Scan for the cell matching the given text and deliver its [X, Y] coordinate at center. 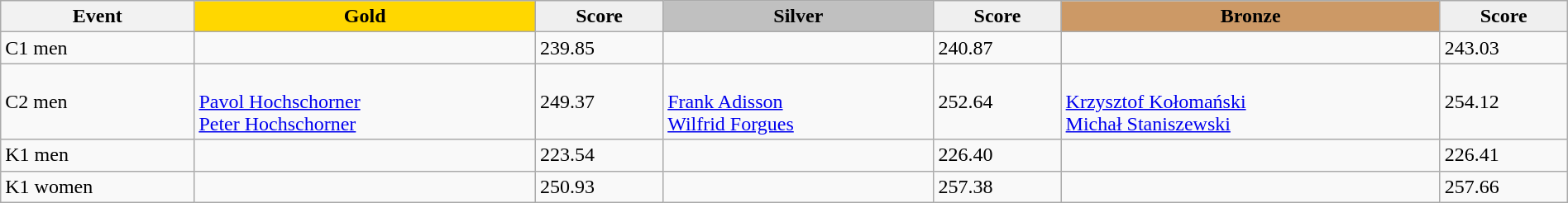
Gold [366, 17]
249.37 [600, 101]
C2 men [98, 101]
Bronze [1250, 17]
Krzysztof KołomańskiMichał Staniszewski [1250, 101]
K1 men [98, 155]
Event [98, 17]
240.87 [997, 48]
C1 men [98, 48]
252.64 [997, 101]
Pavol HochschornerPeter Hochschorner [366, 101]
257.38 [997, 186]
257.66 [1503, 186]
223.54 [600, 155]
226.40 [997, 155]
K1 women [98, 186]
250.93 [600, 186]
239.85 [600, 48]
Silver [799, 17]
254.12 [1503, 101]
243.03 [1503, 48]
Frank AdissonWilfrid Forgues [799, 101]
226.41 [1503, 155]
